Extract the [x, y] coordinate from the center of the cell holding the provided text.  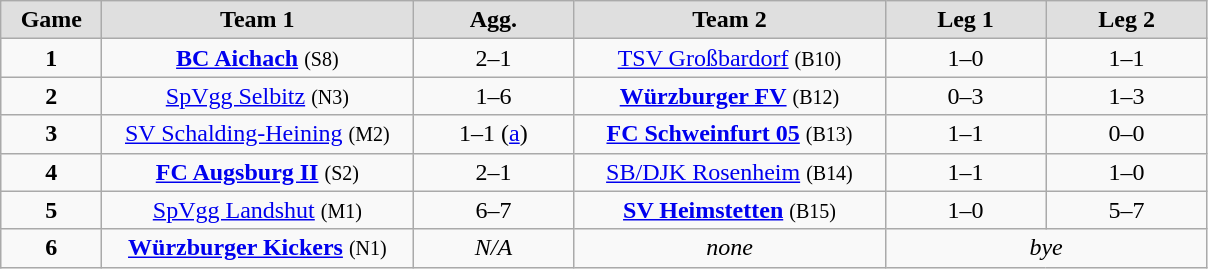
1–3 [1126, 96]
3 [52, 134]
0–0 [1126, 134]
2 [52, 96]
Game [52, 20]
1–6 [494, 96]
SV Heimstetten (B15) [730, 210]
SB/DJK Rosenheim (B14) [730, 172]
N/A [494, 248]
1 [52, 58]
BC Aichach (S8) [258, 58]
Agg. [494, 20]
SpVgg Landshut (M1) [258, 210]
Team 2 [730, 20]
4 [52, 172]
5–7 [1126, 210]
Leg 1 [966, 20]
bye [1046, 248]
5 [52, 210]
Würzburger Kickers (N1) [258, 248]
Leg 2 [1126, 20]
0–3 [966, 96]
6 [52, 248]
1–1 (a) [494, 134]
SV Schalding-Heining (M2) [258, 134]
Würzburger FV (B12) [730, 96]
none [730, 248]
TSV Großbardorf (B10) [730, 58]
Team 1 [258, 20]
FC Augsburg II (S2) [258, 172]
SpVgg Selbitz (N3) [258, 96]
6–7 [494, 210]
FC Schweinfurt 05 (B13) [730, 134]
